Scan for the cell matching the given text and deliver its [X, Y] coordinate at center. 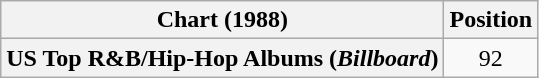
Chart (1988) [222, 20]
92 [491, 58]
Position [491, 20]
US Top R&B/Hip-Hop Albums (Billboard) [222, 58]
